From the cell containing the given text, extract its center point as (X, Y) coordinate. 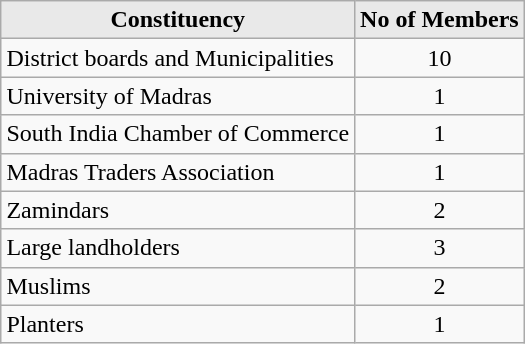
University of Madras (178, 96)
Zamindars (178, 210)
District boards and Municipalities (178, 58)
No of Members (440, 20)
Muslims (178, 286)
Planters (178, 324)
South India Chamber of Commerce (178, 134)
Large landholders (178, 248)
10 (440, 58)
3 (440, 248)
Madras Traders Association (178, 172)
Constituency (178, 20)
